Identify which cell holds the provided text, then report its [x, y] central coordinate. 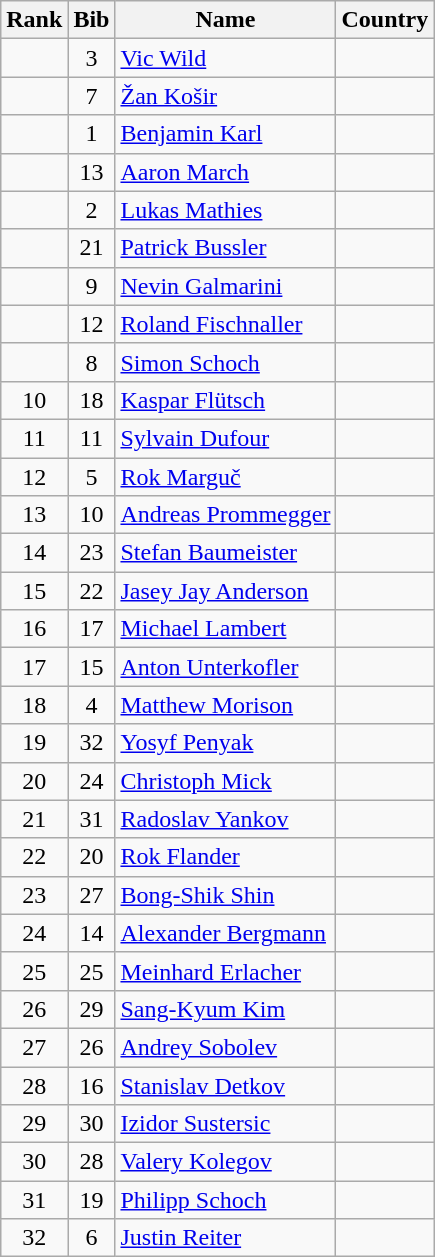
Stefan Baumeister [226, 553]
5 [92, 477]
Radoslav Yankov [226, 819]
Lukas Mathies [226, 210]
Sylvain Dufour [226, 438]
3 [92, 58]
Bib [92, 20]
Andreas Prommegger [226, 515]
Sang-Kyum Kim [226, 1009]
Žan Košir [226, 96]
Andrey Sobolev [226, 1047]
Rok Marguč [226, 477]
Meinhard Erlacher [226, 971]
Simon Schoch [226, 362]
Benjamin Karl [226, 134]
Stanislav Detkov [226, 1085]
Patrick Bussler [226, 248]
Philipp Schoch [226, 1200]
Christoph Mick [226, 781]
Country [385, 20]
Michael Lambert [226, 629]
Name [226, 20]
Jasey Jay Anderson [226, 591]
Alexander Bergmann [226, 933]
Yosyf Penyak [226, 743]
Justin Reiter [226, 1238]
Roland Fischnaller [226, 324]
Rank [34, 20]
7 [92, 96]
1 [92, 134]
Aaron March [226, 172]
Bong-Shik Shin [226, 895]
Nevin Galmarini [226, 286]
Matthew Morison [226, 705]
Kaspar Flütsch [226, 400]
Anton Unterkofler [226, 667]
8 [92, 362]
4 [92, 705]
Izidor Sustersic [226, 1124]
Rok Flander [226, 857]
6 [92, 1238]
2 [92, 210]
Valery Kolegov [226, 1162]
9 [92, 286]
Vic Wild [226, 58]
